Determine the [X, Y] coordinate at the center of the cell enclosing the given text.  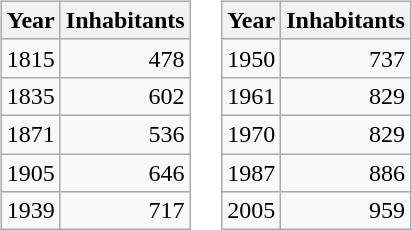
1905 [30, 173]
959 [346, 211]
2005 [252, 211]
478 [125, 58]
1950 [252, 58]
717 [125, 211]
602 [125, 96]
1815 [30, 58]
737 [346, 58]
536 [125, 134]
1961 [252, 96]
646 [125, 173]
886 [346, 173]
1871 [30, 134]
1939 [30, 211]
1835 [30, 96]
1970 [252, 134]
1987 [252, 173]
